Detect which cell encompasses the target text, then output its (X, Y) center coordinate. 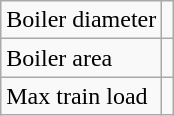
Boiler area (82, 58)
Max train load (82, 96)
Boiler diameter (82, 20)
